Scan for the cell matching the given text and deliver its [X, Y] coordinate at center. 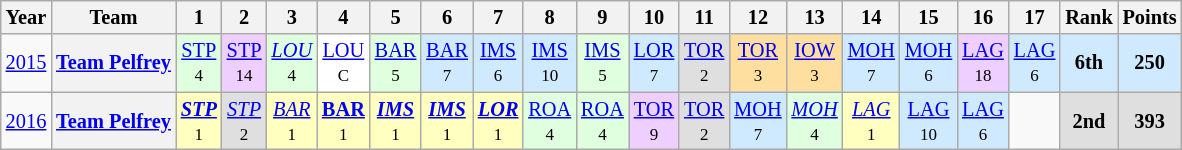
LOR1 [498, 121]
TOR3 [758, 63]
LOU4 [292, 63]
Points [1150, 17]
STP1 [199, 121]
393 [1150, 121]
LOUC [344, 63]
IOW3 [815, 63]
15 [928, 17]
13 [815, 17]
14 [872, 17]
2 [244, 17]
9 [602, 17]
LAG10 [928, 121]
7 [498, 17]
2nd [1088, 121]
2015 [26, 63]
250 [1150, 63]
5 [396, 17]
MOH4 [815, 121]
12 [758, 17]
BAR7 [447, 63]
STP4 [199, 63]
STP14 [244, 63]
IMS10 [550, 63]
10 [654, 17]
2016 [26, 121]
17 [1035, 17]
1 [199, 17]
STP2 [244, 121]
LAG1 [872, 121]
11 [704, 17]
16 [983, 17]
3 [292, 17]
Rank [1088, 17]
IMS6 [498, 63]
8 [550, 17]
Team [114, 17]
Year [26, 17]
BAR5 [396, 63]
6 [447, 17]
IMS5 [602, 63]
LOR7 [654, 63]
4 [344, 17]
LAG18 [983, 63]
MOH6 [928, 63]
6th [1088, 63]
TOR9 [654, 121]
